Extract the [x, y] coordinate from the center of the cell holding the provided text.  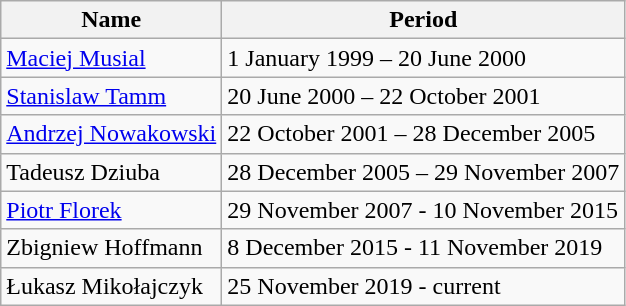
Andrzej Nowakowski [112, 134]
22 October 2001 – 28 December 2005 [424, 134]
20 June 2000 – 22 October 2001 [424, 96]
Period [424, 20]
Maciej Musial [112, 58]
Tadeusz Dziuba [112, 172]
8 December 2015 - 11 November 2019 [424, 248]
Piotr Florek [112, 210]
1 January 1999 – 20 June 2000 [424, 58]
Name [112, 20]
Zbigniew Hoffmann [112, 248]
Stanislaw Tamm [112, 96]
Łukasz Mikołajczyk [112, 286]
28 December 2005 – 29 November 2007 [424, 172]
29 November 2007 - 10 November 2015 [424, 210]
25 November 2019 - current [424, 286]
